Output the (X, Y) coordinate of the center of the cell containing the given text.  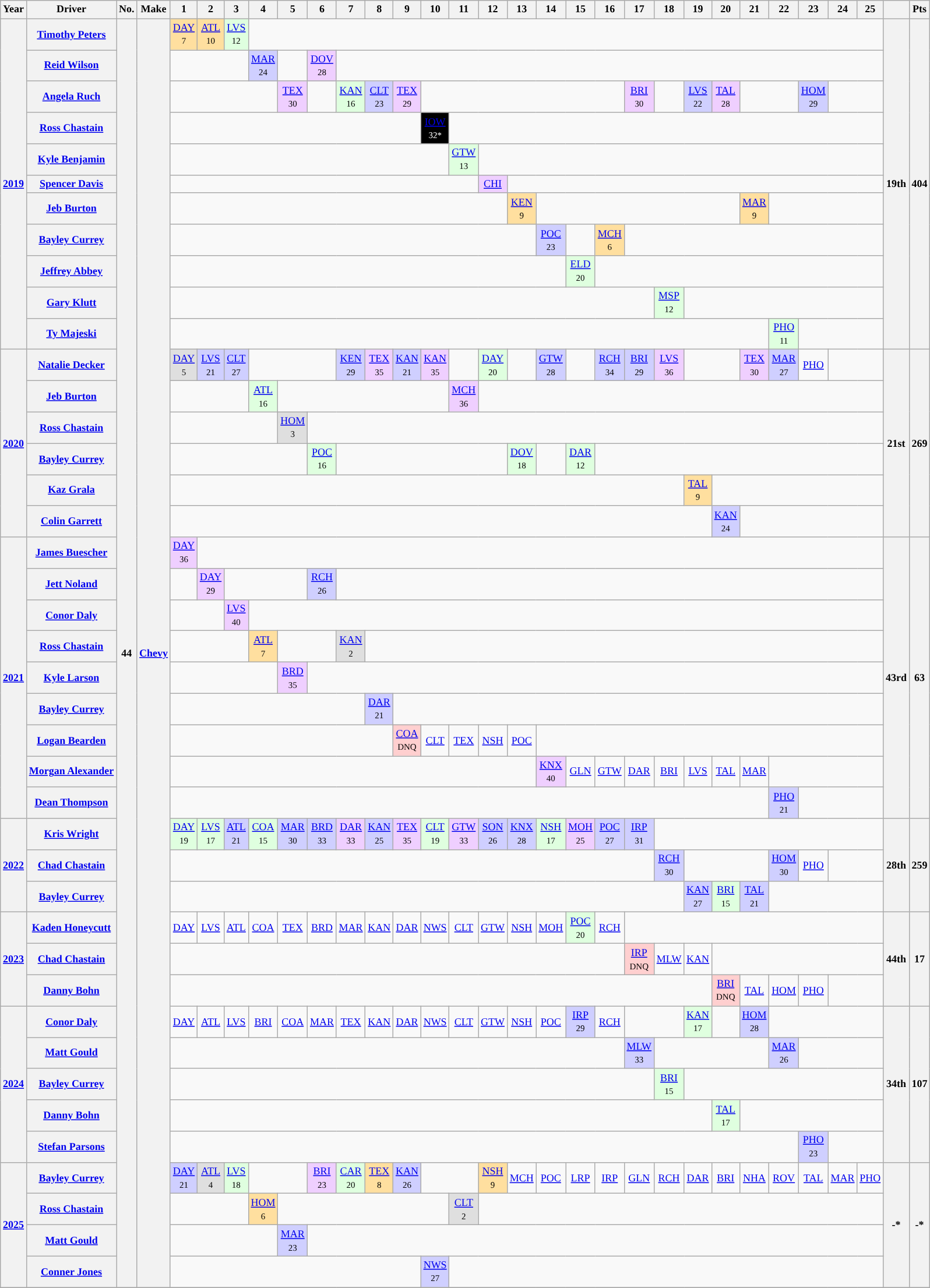
11 (464, 9)
269 (920, 443)
LVS18 (237, 1178)
Kaz Grala (71, 490)
HOM28 (754, 1022)
Pts (920, 9)
ATL10 (210, 34)
MLW (669, 959)
MAR26 (784, 1053)
KAN25 (379, 834)
ATL7 (263, 647)
Year (14, 9)
Chevy (154, 653)
12 (493, 9)
DAY29 (210, 584)
CLT19 (435, 834)
KEN29 (351, 365)
HOM6 (263, 1209)
BRI29 (639, 365)
KEN9 (522, 209)
1 (184, 9)
5 (293, 9)
TEX29 (407, 97)
259 (920, 866)
POC27 (610, 834)
DOV28 (322, 66)
2020 (14, 443)
HOM29 (813, 97)
CAR20 (351, 1178)
44th (896, 959)
BRD35 (293, 678)
28th (896, 866)
IRPDNQ (639, 959)
IOW32* (435, 128)
KAN21 (407, 365)
RCH26 (322, 584)
MAR24 (263, 66)
2025 (14, 1225)
KAN17 (698, 1022)
KNX40 (551, 772)
COADNQ (407, 740)
Angela Ruch (71, 97)
ATL21 (237, 834)
LVS36 (669, 365)
KAN35 (435, 365)
44 (127, 653)
9 (407, 9)
2021 (14, 678)
IRP29 (580, 1022)
MLW33 (639, 1053)
2019 (14, 184)
2022 (14, 866)
22 (784, 9)
LVS12 (237, 34)
ATL4 (210, 1178)
LVS17 (210, 834)
Spencer Davis (71, 184)
4 (263, 9)
34th (896, 1084)
MAR27 (784, 365)
DAY7 (184, 34)
KNX28 (522, 834)
21 (754, 9)
23 (813, 9)
CLT27 (237, 365)
KAN2 (351, 647)
MSP12 (669, 302)
BRD33 (322, 834)
Kaden Honeycutt (71, 928)
BRI30 (639, 97)
Ty Majeski (71, 334)
HOM30 (784, 866)
KAN 26 (407, 1178)
18 (669, 9)
6 (322, 9)
Stefan Parsons (71, 1147)
TAL21 (754, 897)
Conner Jones (71, 1272)
404 (920, 184)
DAR12 (580, 459)
HOM (784, 990)
TAL9 (698, 490)
IRP (610, 1178)
TEX8 (379, 1178)
DOV18 (522, 459)
SON26 (493, 834)
BRI23 (322, 1178)
Logan Bearden (71, 740)
19 (698, 9)
DAY36 (184, 553)
DAY21 (184, 1178)
CHI (493, 184)
BRIDNQ (725, 990)
TAL28 (725, 97)
NSH9 (493, 1178)
DAR21 (379, 709)
MCH (522, 1178)
NSH17 (551, 834)
PHO23 (813, 1147)
KAN24 (725, 521)
21st (896, 443)
43rd (896, 678)
DAY19 (184, 834)
NHA (754, 1178)
15 (580, 9)
63 (920, 678)
LVS40 (237, 615)
CLT23 (379, 97)
Reid Wilson (71, 66)
PHO21 (784, 803)
Timothy Peters (71, 34)
GTW13 (464, 160)
7 (351, 9)
POC23 (551, 240)
LVS22 (698, 97)
25 (871, 9)
2 (210, 9)
107 (920, 1084)
8 (379, 9)
KAN27 (698, 897)
10 (435, 9)
Natalie Decker (71, 365)
24 (843, 9)
Kyle Benjamin (71, 160)
TAL17 (725, 1116)
3 (237, 9)
ELD20 (580, 271)
DAY5 (184, 365)
16 (610, 9)
MAR30 (293, 834)
RCH30 (669, 866)
KAN16 (351, 97)
POC16 (322, 459)
Jeffrey Abbey (71, 271)
CLT2 (464, 1209)
DAY20 (493, 365)
GTW28 (551, 365)
14 (551, 9)
DAR33 (351, 834)
13 (522, 9)
IRP31 (639, 834)
Dean Thompson (71, 803)
ROV (784, 1178)
PHO11 (784, 334)
2023 (14, 959)
Make (154, 9)
Colin Garrett (71, 521)
James Buescher (71, 553)
Driver (71, 9)
COA15 (263, 834)
POC20 (580, 928)
MCH36 (464, 396)
MOH (551, 928)
GTW33 (464, 834)
20 (725, 9)
LRP (580, 1178)
Kris Wright (71, 834)
Jett Noland (71, 584)
19th (896, 184)
Morgan Alexander (71, 772)
MAR23 (293, 1241)
No. (127, 9)
RCH34 (610, 365)
HOM3 (293, 428)
MOH25 (580, 834)
2024 (14, 1084)
ATL16 (263, 396)
MCH6 (610, 240)
Gary Klutt (71, 302)
MAR9 (754, 209)
LVS21 (210, 365)
BRD (322, 928)
NWS27 (435, 1272)
Kyle Larson (71, 678)
